Determine the (x, y) coordinate at the center of the cell enclosing the given text.  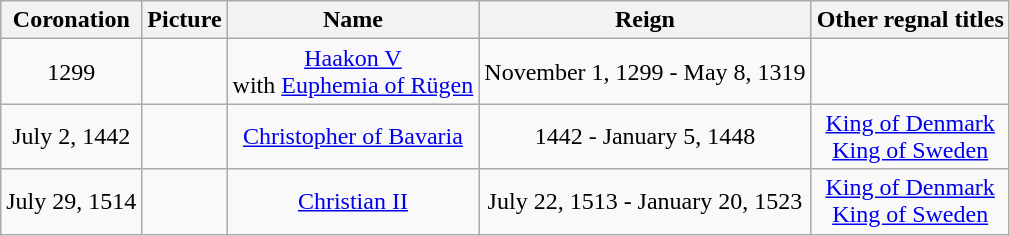
Christopher of Bavaria (353, 136)
November 1, 1299 - May 8, 1319 (645, 72)
Other regnal titles (910, 20)
Christian II (353, 202)
1299 (72, 72)
Name (353, 20)
Coronation (72, 20)
July 22, 1513 - January 20, 1523 (645, 202)
July 2, 1442 (72, 136)
July 29, 1514 (72, 202)
Reign (645, 20)
Haakon Vwith Euphemia of Rügen (353, 72)
1442 - January 5, 1448 (645, 136)
Picture (184, 20)
